Return the [X, Y] coordinate for the center point of the cell that contains the specified text.  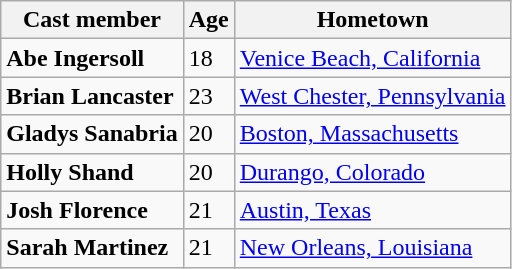
Abe Ingersoll [92, 58]
Gladys Sanabria [92, 134]
West Chester, Pennsylvania [372, 96]
Holly Shand [92, 172]
Brian Lancaster [92, 96]
23 [208, 96]
18 [208, 58]
Age [208, 20]
Boston, Massachusetts [372, 134]
Sarah Martinez [92, 248]
Hometown [372, 20]
Venice Beach, California [372, 58]
Josh Florence [92, 210]
New Orleans, Louisiana [372, 248]
Durango, Colorado [372, 172]
Cast member [92, 20]
Austin, Texas [372, 210]
